Capture the cell that displays the provided text and extract its [X, Y] central coordinate. 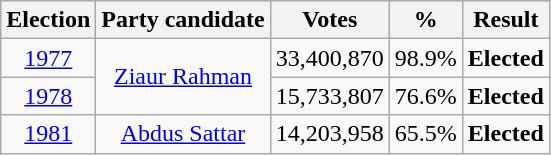
Abdus Sattar [183, 134]
% [426, 20]
98.9% [426, 58]
Result [506, 20]
1977 [48, 58]
1981 [48, 134]
65.5% [426, 134]
Party candidate [183, 20]
33,400,870 [330, 58]
76.6% [426, 96]
Ziaur Rahman [183, 77]
Votes [330, 20]
1978 [48, 96]
15,733,807 [330, 96]
Election [48, 20]
14,203,958 [330, 134]
